Return (X, Y) of the center of cell containing provided text 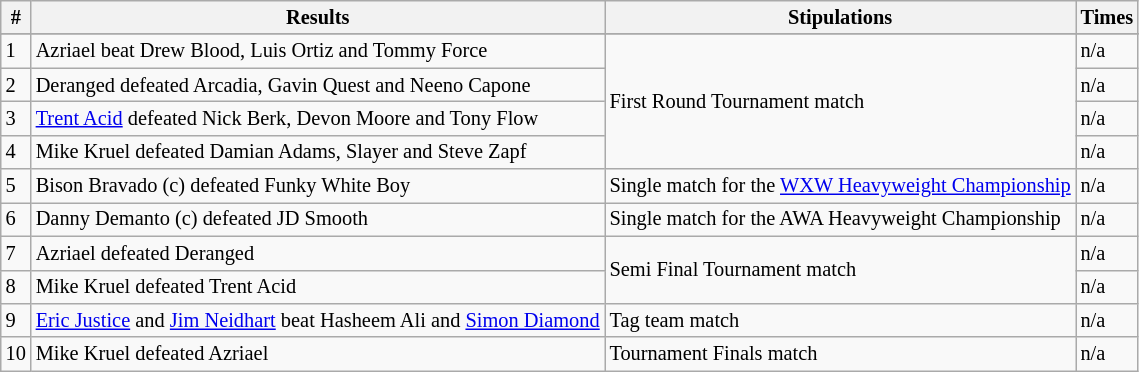
9 (16, 320)
Semi Final Tournament match (840, 270)
Mike Kruel defeated Damian Adams, Slayer and Steve Zapf (318, 152)
Tournament Finals match (840, 354)
Eric Justice and Jim Neidhart beat Hasheem Ali and Simon Diamond (318, 320)
3 (16, 118)
8 (16, 287)
Tag team match (840, 320)
# (16, 17)
Single match for the AWA Heavyweight Championship (840, 219)
Results (318, 17)
2 (16, 85)
1 (16, 51)
Times (1108, 17)
Bison Bravado (c) defeated Funky White Boy (318, 186)
Stipulations (840, 17)
4 (16, 152)
Danny Demanto (c) defeated JD Smooth (318, 219)
Trent Acid defeated Nick Berk, Devon Moore and Tony Flow (318, 118)
5 (16, 186)
10 (16, 354)
7 (16, 253)
Azriael beat Drew Blood, Luis Ortiz and Tommy Force (318, 51)
Azriael defeated Deranged (318, 253)
Deranged defeated Arcadia, Gavin Quest and Neeno Capone (318, 85)
First Round Tournament match (840, 102)
Mike Kruel defeated Azriael (318, 354)
Mike Kruel defeated Trent Acid (318, 287)
6 (16, 219)
Single match for the WXW Heavyweight Championship (840, 186)
